Detect which cell encompasses the target text, then output its (X, Y) center coordinate. 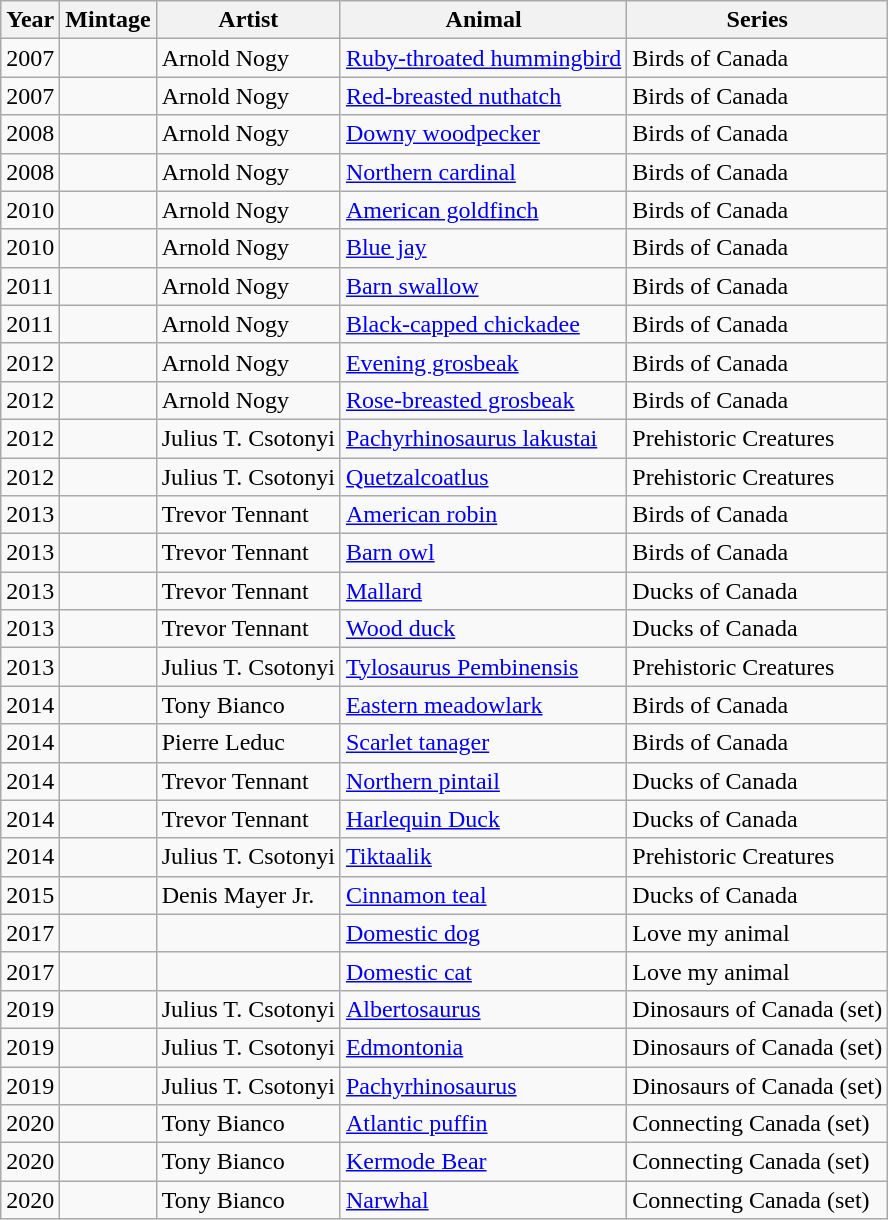
Pachyrhinosaurus (483, 1085)
Kermode Bear (483, 1162)
Eastern meadowlark (483, 705)
Scarlet tanager (483, 743)
Pachyrhinosaurus lakustai (483, 438)
Barn swallow (483, 286)
Edmontonia (483, 1047)
Tylosaurus Pembinensis (483, 667)
Series (758, 20)
Barn owl (483, 553)
Evening grosbeak (483, 362)
Denis Mayer Jr. (248, 895)
Mallard (483, 591)
Downy woodpecker (483, 134)
Cinnamon teal (483, 895)
2015 (30, 895)
Atlantic puffin (483, 1124)
Black-capped chickadee (483, 324)
Northern pintail (483, 781)
Harlequin Duck (483, 819)
American robin (483, 515)
Domestic dog (483, 933)
Narwhal (483, 1200)
Ruby-throated hummingbird (483, 58)
Wood duck (483, 629)
Rose-breasted grosbeak (483, 400)
Northern cardinal (483, 172)
Quetzalcoatlus (483, 477)
Albertosaurus (483, 1009)
Pierre Leduc (248, 743)
Domestic cat (483, 971)
Year (30, 20)
American goldfinch (483, 210)
Animal (483, 20)
Tiktaalik (483, 857)
Red-breasted nuthatch (483, 96)
Artist (248, 20)
Blue jay (483, 248)
Mintage (108, 20)
